Locate the cell with the specified text and output its (x, y) center coordinate. 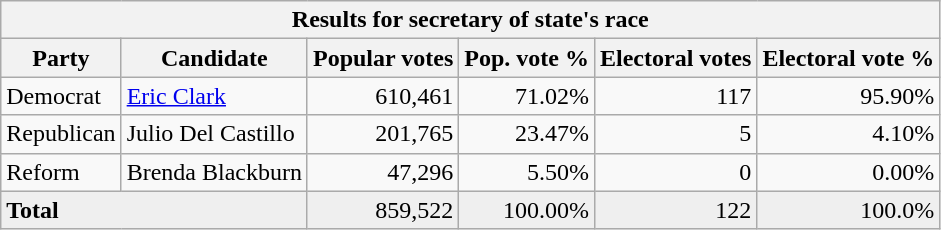
Party (61, 58)
5.50% (527, 172)
Electoral votes (675, 58)
71.02% (527, 96)
Eric Clark (214, 96)
Julio Del Castillo (214, 134)
Electoral vote % (848, 58)
100.00% (527, 210)
4.10% (848, 134)
0.00% (848, 172)
23.47% (527, 134)
Candidate (214, 58)
859,522 (382, 210)
Republican (61, 134)
Democrat (61, 96)
47,296 (382, 172)
Results for secretary of state's race (470, 20)
5 (675, 134)
117 (675, 96)
0 (675, 172)
100.0% (848, 210)
95.90% (848, 96)
Total (154, 210)
122 (675, 210)
Reform (61, 172)
201,765 (382, 134)
610,461 (382, 96)
Pop. vote % (527, 58)
Brenda Blackburn (214, 172)
Popular votes (382, 58)
